For the text-containing cell, return its midpoint in (x, y) coordinate format. 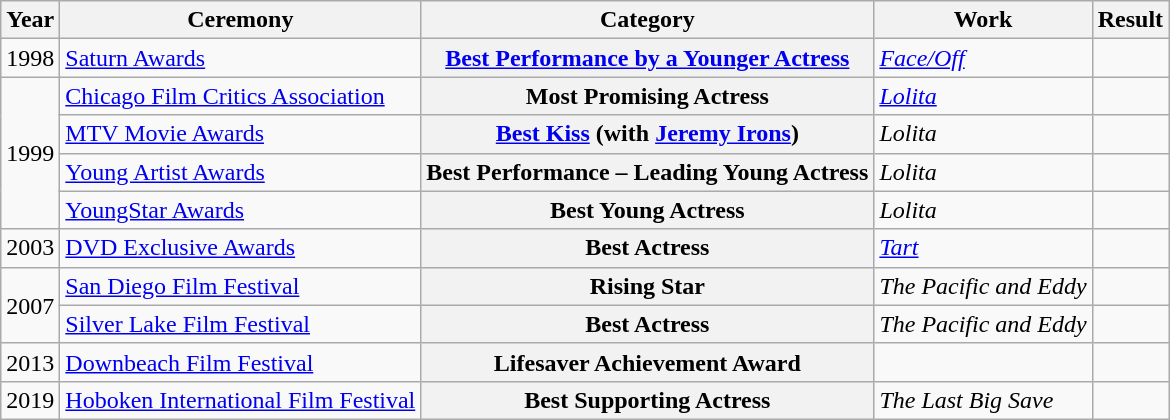
Young Artist Awards (240, 172)
Best Performance by a Younger Actress (648, 58)
Tart (983, 248)
Result (1130, 20)
1998 (30, 58)
Downbeach Film Festival (240, 362)
Hoboken International Film Festival (240, 400)
2013 (30, 362)
Face/Off (983, 58)
Work (983, 20)
2003 (30, 248)
Ceremony (240, 20)
MTV Movie Awards (240, 134)
Chicago Film Critics Association (240, 96)
Year (30, 20)
YoungStar Awards (240, 210)
2007 (30, 305)
2019 (30, 400)
Most Promising Actress (648, 96)
Silver Lake Film Festival (240, 324)
Best Young Actress (648, 210)
San Diego Film Festival (240, 286)
Best Kiss (with Jeremy Irons) (648, 134)
1999 (30, 153)
Best Performance – Leading Young Actress (648, 172)
The Last Big Save (983, 400)
Category (648, 20)
Best Supporting Actress (648, 400)
DVD Exclusive Awards (240, 248)
Rising Star (648, 286)
Saturn Awards (240, 58)
Lifesaver Achievement Award (648, 362)
